Return the [X, Y] coordinate for the center point of the cell that contains the specified text.  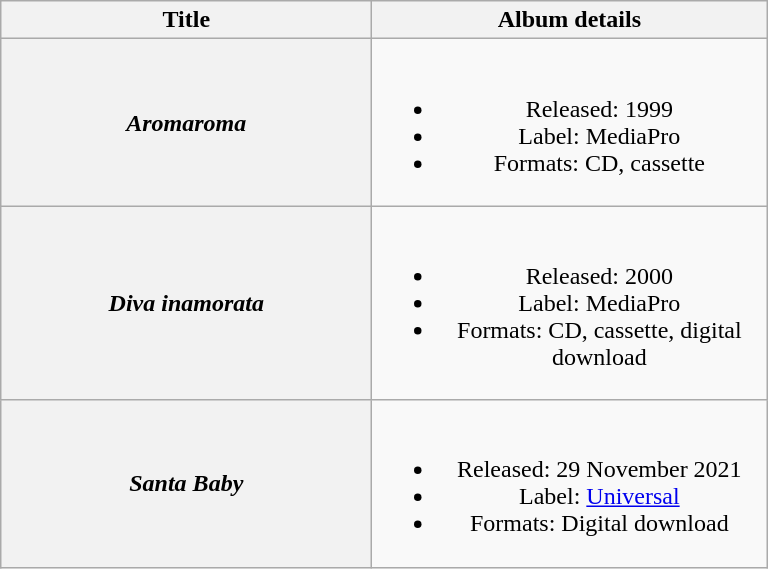
Title [186, 20]
Released: 29 November 2021Label: UniversalFormats: Digital download [570, 484]
Released: 1999Label: MediaProFormats: CD, cassette [570, 122]
Aromaroma [186, 122]
Diva inamorata [186, 303]
Album details [570, 20]
Released: 2000Label: MediaProFormats: CD, cassette, digital download [570, 303]
Santa Baby [186, 484]
